Provide the (X, Y) coordinate of the cell's center where the given text is located.  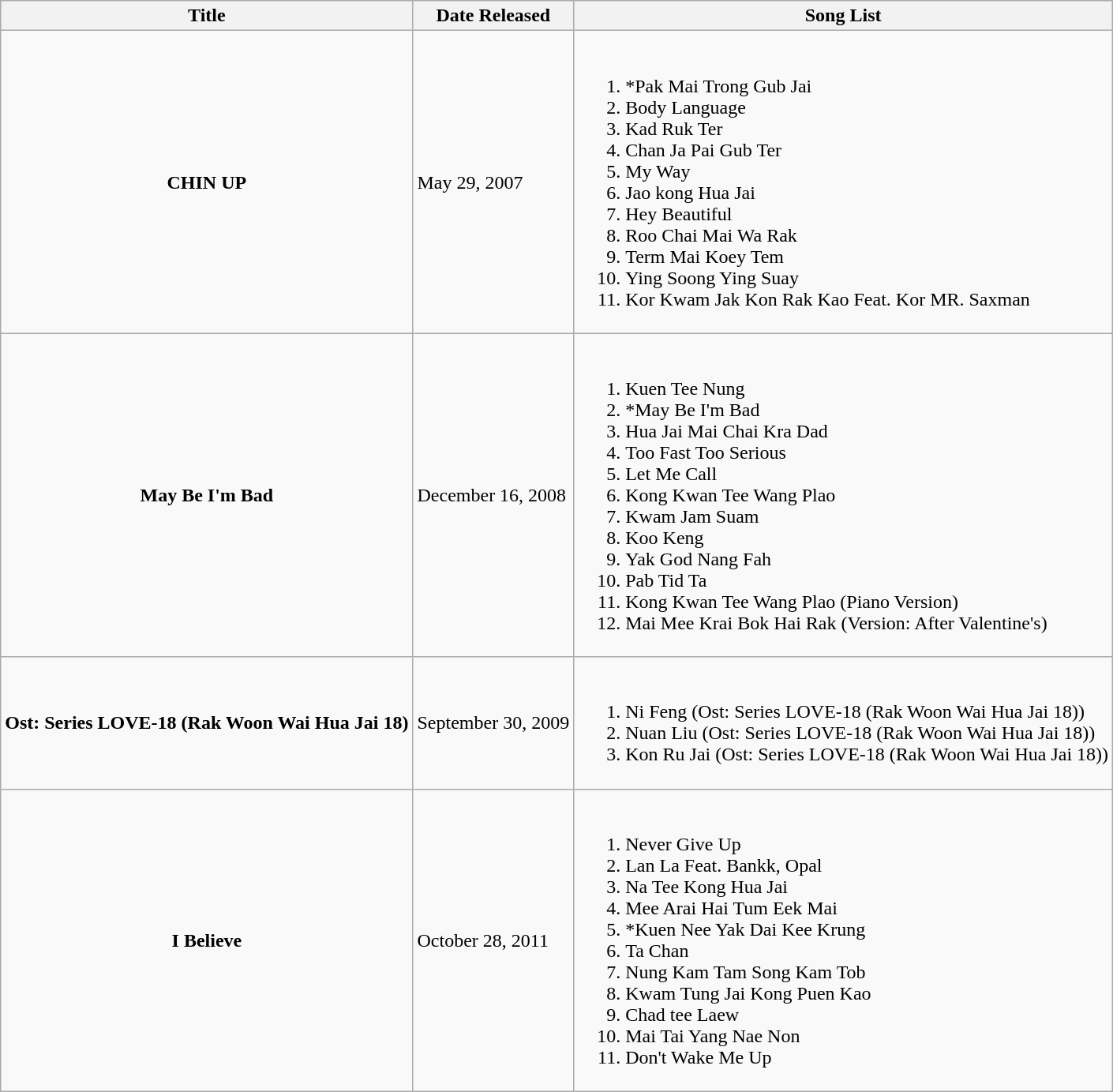
Song List (843, 16)
CHIN UP (207, 182)
Ost: Series LOVE-18 (Rak Woon Wai Hua Jai 18) (207, 723)
May Be I'm Bad (207, 495)
May 29, 2007 (493, 182)
October 28, 2011 (493, 940)
Date Released (493, 16)
September 30, 2009 (493, 723)
Title (207, 16)
I Believe (207, 940)
December 16, 2008 (493, 495)
